Identify which cell holds the provided text, then report its (X, Y) central coordinate. 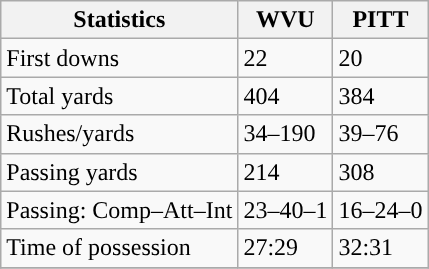
Passing yards (120, 172)
32:31 (380, 248)
First downs (120, 58)
20 (380, 58)
214 (286, 172)
Rushes/yards (120, 134)
34–190 (286, 134)
404 (286, 96)
Passing: Comp–Att–Int (120, 210)
22 (286, 58)
PITT (380, 20)
23–40–1 (286, 210)
Total yards (120, 96)
39–76 (380, 134)
27:29 (286, 248)
WVU (286, 20)
384 (380, 96)
16–24–0 (380, 210)
Time of possession (120, 248)
308 (380, 172)
Statistics (120, 20)
